Find where the given text appears and provide that cell's center as (X, Y) coordinate. 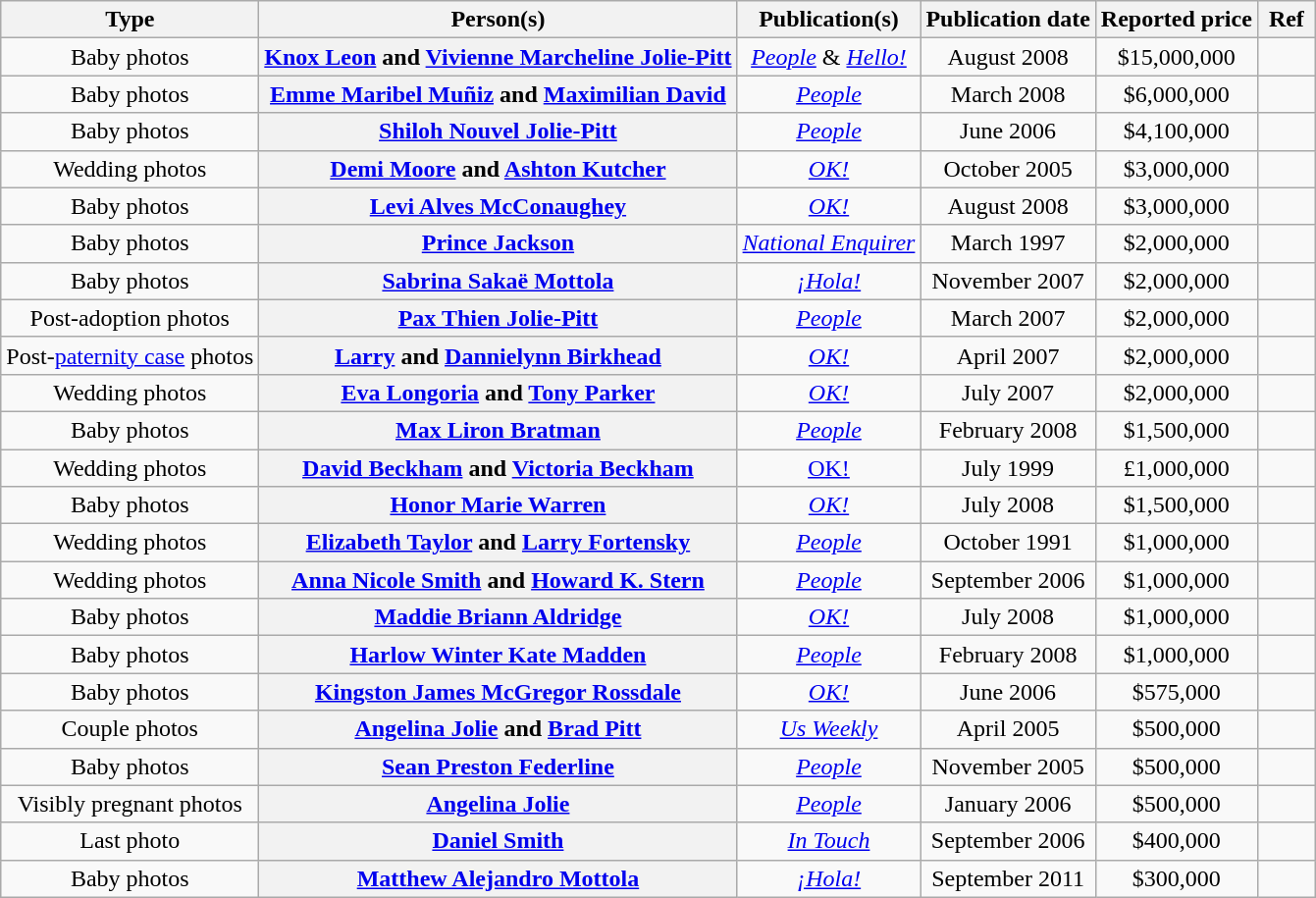
Pax Thien Jolie-Pitt (499, 318)
$300,000 (1176, 878)
Post-adoption photos (130, 318)
Larry and Dannielynn Birkhead (499, 355)
Eva Longoria and Tony Parker (499, 393)
$15,000,000 (1176, 57)
Honor Marie Warren (499, 505)
Shiloh Nouvel Jolie-Pitt (499, 132)
People & Hello! (828, 57)
Type (130, 20)
Daniel Smith (499, 841)
Visibly pregnant photos (130, 804)
October 1991 (1008, 543)
September 2011 (1008, 878)
March 2008 (1008, 94)
Person(s) (499, 20)
Reported price (1176, 20)
Max Liron Bratman (499, 430)
April 2005 (1008, 729)
Angelina Jolie and Brad Pitt (499, 729)
Couple photos (130, 729)
Ref (1286, 20)
National Enquirer (828, 243)
Prince Jackson (499, 243)
July 2007 (1008, 393)
Levi Alves McConaughey (499, 206)
$4,100,000 (1176, 132)
Publication date (1008, 20)
Emme Maribel Muñiz and Maximilian David (499, 94)
Us Weekly (828, 729)
March 2007 (1008, 318)
Knox Leon and Vivienne Marcheline Jolie-Pitt (499, 57)
March 1997 (1008, 243)
January 2006 (1008, 804)
Harlow Winter Kate Madden (499, 655)
$575,000 (1176, 692)
Sean Preston Federline (499, 766)
Demi Moore and Ashton Kutcher (499, 169)
November 2005 (1008, 766)
In Touch (828, 841)
Publication(s) (828, 20)
Matthew Alejandro Mottola (499, 878)
David Beckham and Victoria Beckham (499, 468)
Post-paternity case photos (130, 355)
Maddie Briann Aldridge (499, 617)
April 2007 (1008, 355)
July 1999 (1008, 468)
£1,000,000 (1176, 468)
October 2005 (1008, 169)
Anna Nicole Smith and Howard K. Stern (499, 580)
Kingston James McGregor Rossdale (499, 692)
Angelina Jolie (499, 804)
$400,000 (1176, 841)
November 2007 (1008, 281)
$6,000,000 (1176, 94)
Last photo (130, 841)
Elizabeth Taylor and Larry Fortensky (499, 543)
Sabrina Sakaë Mottola (499, 281)
